Return the [x, y] coordinate for the center point of the cell that contains the specified text.  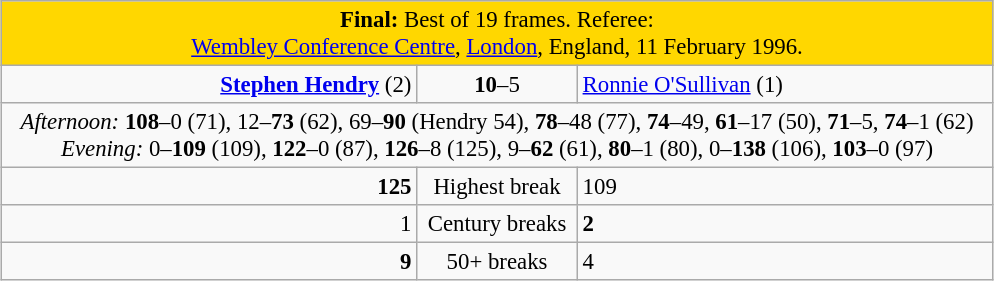
1 [209, 224]
Century breaks [498, 224]
50+ breaks [498, 262]
Highest break [498, 187]
9 [209, 262]
Stephen Hendry (2) [209, 85]
4 [785, 262]
125 [209, 187]
Ronnie O'Sullivan (1) [785, 85]
Final: Best of 19 frames. Referee: Wembley Conference Centre, London, England, 11 February 1996. [497, 34]
109 [785, 187]
10–5 [498, 85]
2 [785, 224]
